For the text-containing cell, return its midpoint in [X, Y] coordinate format. 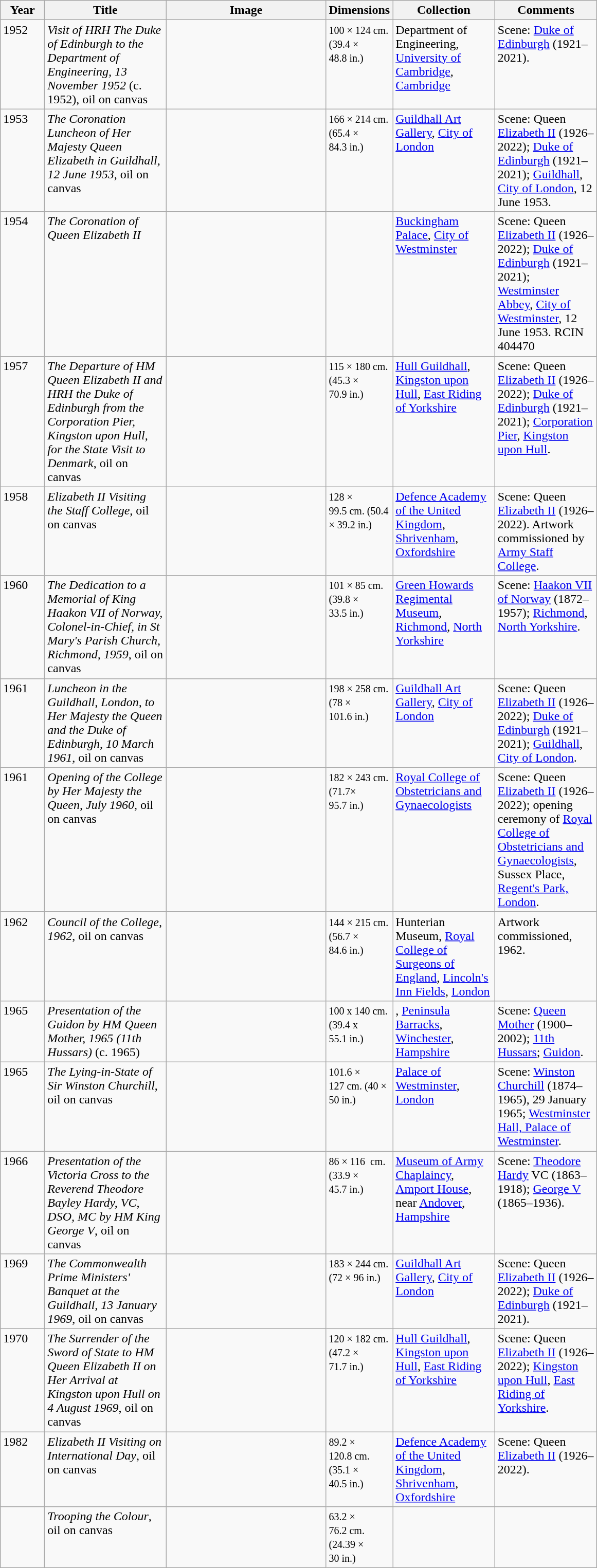
115 × 180 cm. (45.3 × 70.9 in.) [359, 421]
Scene: Winston Churchill (1874–1965), 29 January 1965; Westminster Hall, Palace of Westminster. [546, 1106]
89.2 × 120.8 cm. (35.1 × 40.5 in.) [359, 1469]
128 × 99.5 cm. (50.4 × 39.2 in.) [359, 531]
Department of Engineering, University of Cambridge, Cambridge [444, 65]
Scene: Queen Elizabeth II (1926–2022); Duke of Edinburgh (1921–2021). [546, 1292]
Collection [444, 10]
Green Howards Regimental Museum, Richmond, North Yorkshire [444, 627]
Scene: Queen Elizabeth II (1926–2022). [546, 1469]
1982 [23, 1469]
Scene: Queen Elizabeth II (1926–2022); Duke of Edinburgh (1921–2021); Guildhall, City of London, 12 June 1953. [546, 160]
Royal College of Obstetricians and Gynaecologists [444, 840]
Museum of Army Chaplaincy, Amport House, near Andover, Hampshire [444, 1203]
Elizabeth II Visiting the Staff College, oil on canvas [105, 531]
100 x 140 cm. (39.4 x 55.1 in.) [359, 1031]
100 × 124 cm. (39.4 × 48.8 in.) [359, 65]
Luncheon in the Guildhall, London, to Her Majesty the Queen and the Duke of Edinburgh, 10 March 1961, oil on canvas [105, 723]
Artwork commissioned, 1962. [546, 956]
The Coronation of Queen Elizabeth II [105, 284]
Scene: Queen Elizabeth II (1926–2022). Artwork commissioned by Army Staff College. [546, 531]
183 × 244 cm. (72 × 96 in.) [359, 1292]
Scene: Haakon VII of Norway (1872–1957); Richmond, North Yorkshire. [546, 627]
182 × 243 cm. (71.7× 95.7 in.) [359, 840]
101.6 × 127 cm. (40 × 50 in.) [359, 1106]
Scene: Queen Elizabeth II (1926–2022); opening ceremony of Royal College of Obstetricians and Gynaecologists, Sussex Place, Regent's Park, London. [546, 840]
166 × 214 cm. (65.4 × 84.3 in.) [359, 160]
Visit of HRH The Duke of Edinburgh to the Department of Engineering, 13 November 1952 (c. 1952), oil on canvas [105, 65]
86 × 116 cm. (33.9 × 45.7 in.) [359, 1203]
1958 [23, 531]
The Lying-in-State of Sir Winston Churchill, oil on canvas [105, 1106]
Dimensions [359, 10]
Image [246, 10]
101 × 85 cm. (39.8 × 33.5 in.) [359, 627]
The Surrender of the Sword of State to HM Queen Elizabeth II on Her Arrival at Kingston upon Hull on 4 August 1969, oil on canvas [105, 1380]
1953 [23, 160]
1966 [23, 1203]
Council of the College, 1962, oil on canvas [105, 956]
Buckingham Palace, City of Westminster [444, 284]
The Dedication to a Memorial of King Haakon VII of Norway, Colonel-in-Chief, in St Mary's Parish Church, Richmond, 1959, oil on canvas [105, 627]
1954 [23, 284]
Scene: Theodore Hardy VC (1863–1918); George V (1865–1936). [546, 1203]
198 × 258 cm. (78 × 101.6 in.) [359, 723]
1970 [23, 1380]
Hunterian Museum, Royal College of Surgeons of England, Lincoln's Inn Fields, London [444, 956]
1962 [23, 956]
Scene: Queen Elizabeth II (1926–2022); Duke of Edinburgh (1921–2021); Westminster Abbey, City of Westminster, 12 June 1953. RCIN 404470 [546, 284]
Scene: Queen Mother (1900–2002); 11th Hussars; Guidon. [546, 1031]
Scene: Duke of Edinburgh (1921–2021). [546, 65]
63.2 × 76.2 cm. (24.39 × 30 in.) [359, 1538]
1969 [23, 1292]
Year [23, 10]
Comments [546, 10]
Scene: Queen Elizabeth II (1926–2022); Kingston upon Hull, East Riding of Yorkshire. [546, 1380]
120 × 182 cm. (47.2 × 71.7 in.) [359, 1380]
The Commonwealth Prime Ministers' Banquet at the Guildhall, 13 January 1969, oil on canvas [105, 1292]
Title [105, 10]
1960 [23, 627]
Presentation of the Guidon by HM Queen Mother, 1965 (11th Hussars) (c. 1965) [105, 1031]
Opening of the College by Her Majesty the Queen, July 1960, oil on canvas [105, 840]
1957 [23, 421]
The Coronation Luncheon of Her Majesty Queen Elizabeth in Guildhall, 12 June 1953, oil on canvas [105, 160]
Scene: Queen Elizabeth II (1926–2022); Duke of Edinburgh (1921–2021); Guildhall, City of London. [546, 723]
Scene: Queen Elizabeth II (1926–2022); Duke of Edinburgh (1921–2021); Corporation Pier, Kingston upon Hull. [546, 421]
Trooping the Colour, oil on canvas [105, 1538]
Elizabeth II Visiting on International Day, oil on canvas [105, 1469]
Palace of Westminster, London [444, 1106]
, Peninsula Barracks, Winchester, Hampshire [444, 1031]
1952 [23, 65]
Presentation of the Victoria Cross to the Reverend Theodore Bayley Hardy, VC, DSO, MC by HM King George V, oil on canvas [105, 1203]
144 × 215 cm. (56.7 × 84.6 in.) [359, 956]
